Return (x, y) of the center of cell containing provided text 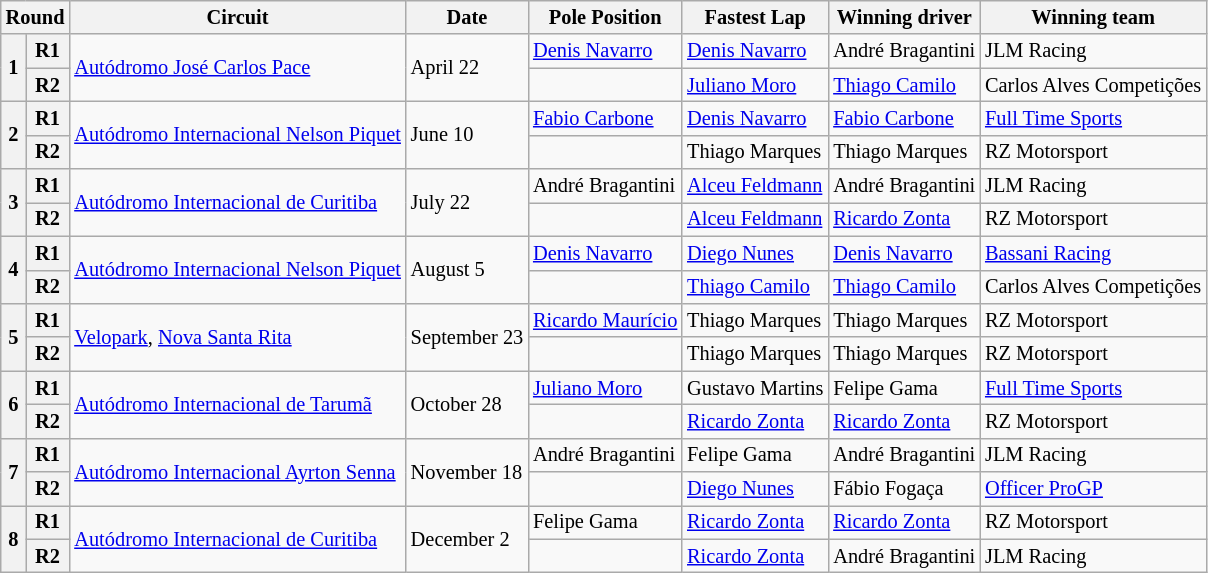
Ricardo Maurício (605, 320)
December 2 (467, 538)
1 (14, 68)
August 5 (467, 270)
Bassani Racing (1093, 253)
Winning driver (904, 17)
6 (14, 404)
Autódromo Internacional Ayrton Senna (237, 472)
Pole Position (605, 17)
Fastest Lap (755, 17)
Winning team (1093, 17)
Gustavo Martins (755, 388)
Date (467, 17)
Officer ProGP (1093, 489)
Round (36, 17)
Autódromo Internacional de Tarumã (237, 404)
5 (14, 336)
Fábio Fogaça (904, 489)
3 (14, 202)
October 28 (467, 404)
Velopark, Nova Santa Rita (237, 336)
April 22 (467, 68)
4 (14, 270)
Autódromo José Carlos Pace (237, 68)
November 18 (467, 472)
July 22 (467, 202)
7 (14, 472)
June 10 (467, 134)
Circuit (237, 17)
September 23 (467, 336)
8 (14, 538)
2 (14, 134)
